Identify which cell holds the provided text, then report its [x, y] central coordinate. 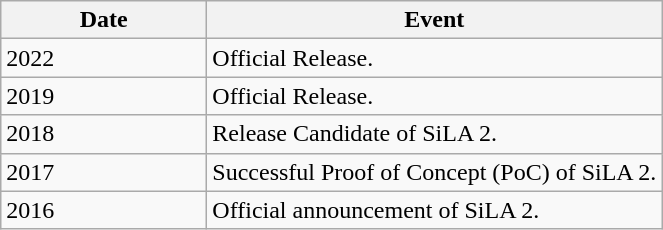
2022 [104, 58]
2018 [104, 134]
Release Candidate of SiLA 2. [434, 134]
Date [104, 20]
2017 [104, 172]
Successful Proof of Concept (PoC) of SiLA 2. [434, 172]
2016 [104, 210]
Official announcement of SiLA 2. [434, 210]
2019 [104, 96]
Event [434, 20]
